Search for the cell housing the specified text and yield its (X, Y) center coordinate. 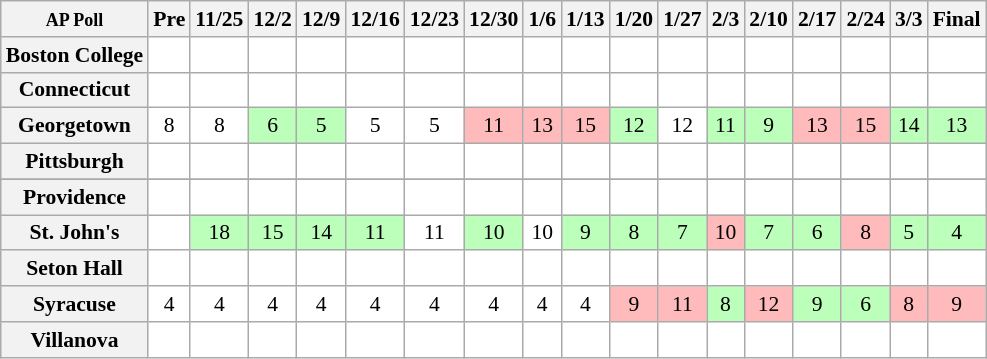
12/30 (494, 19)
Pre (169, 19)
Providence (74, 197)
1/27 (682, 19)
Georgetown (74, 126)
11/25 (219, 19)
2/24 (866, 19)
12/23 (434, 19)
St. John's (74, 233)
AP Poll (74, 19)
12/2 (272, 19)
Villanova (74, 340)
1/13 (586, 19)
Final (957, 19)
12/16 (374, 19)
1/6 (542, 19)
Connecticut (74, 90)
2/3 (726, 19)
3/3 (909, 19)
Seton Hall (74, 269)
Syracuse (74, 304)
2/10 (768, 19)
Pittsburgh (74, 162)
1/20 (634, 19)
18 (219, 233)
2/17 (818, 19)
Boston College (74, 55)
12/9 (322, 19)
